Scan for the cell matching the given text and deliver its (X, Y) coordinate at center. 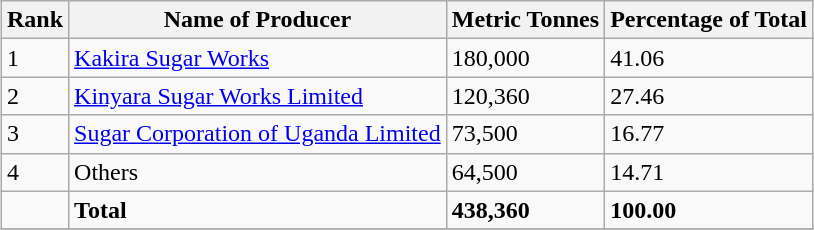
14.71 (709, 172)
73,500 (525, 134)
16.77 (709, 134)
4 (34, 172)
438,360 (525, 210)
Percentage of Total (709, 20)
Rank (34, 20)
Others (258, 172)
Metric Tonnes (525, 20)
Kakira Sugar Works (258, 58)
1 (34, 58)
Kinyara Sugar Works Limited (258, 96)
120,360 (525, 96)
100.00 (709, 210)
180,000 (525, 58)
41.06 (709, 58)
3 (34, 134)
2 (34, 96)
Sugar Corporation of Uganda Limited (258, 134)
64,500 (525, 172)
Name of Producer (258, 20)
27.46 (709, 96)
Total (258, 210)
